From the cell containing the given text, extract its center point as (x, y) coordinate. 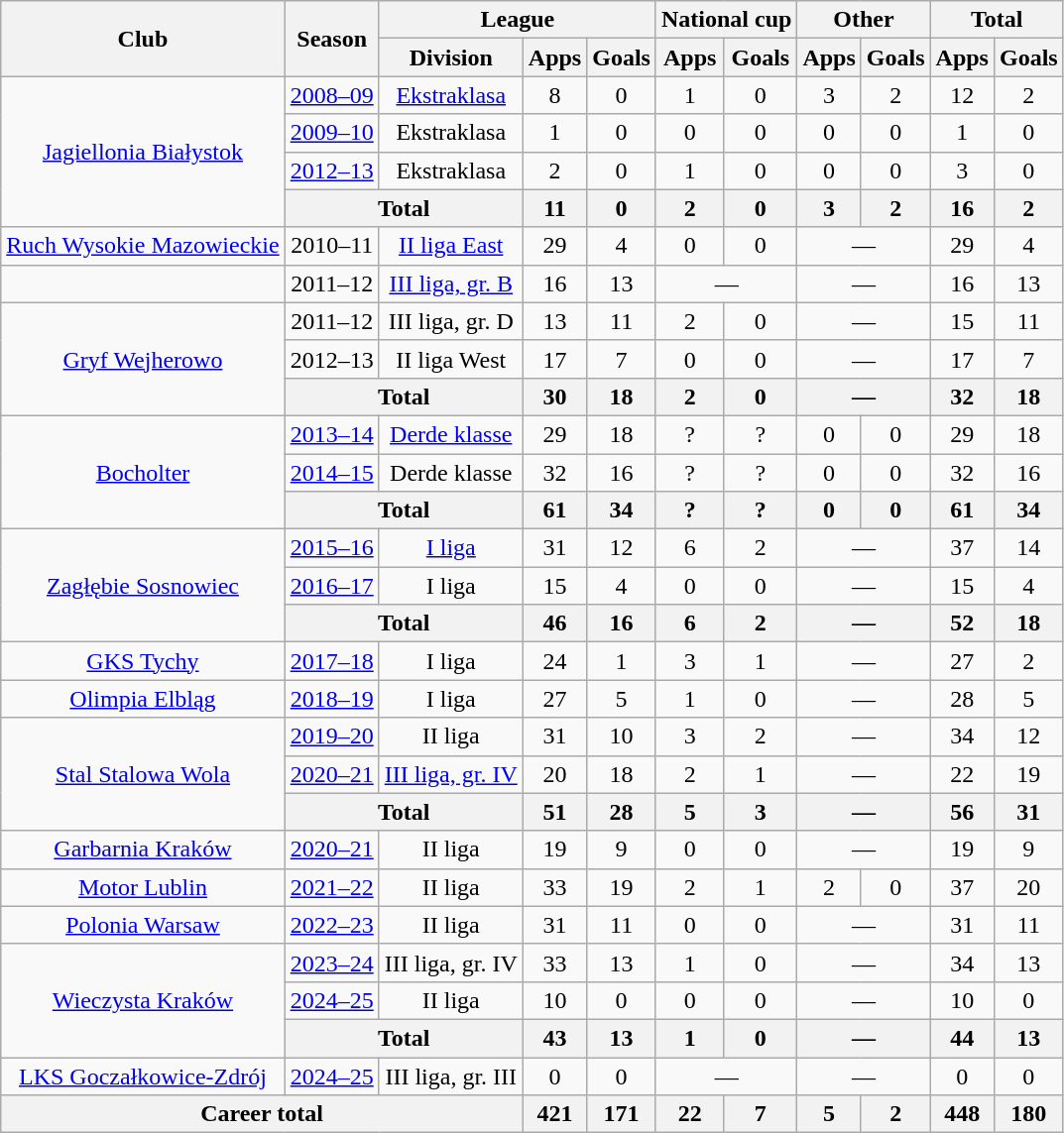
30 (554, 397)
Bocholter (143, 472)
LKS Goczałkowice-Zdrój (143, 1076)
2023–24 (331, 963)
Polonia Warsaw (143, 925)
2010–11 (331, 246)
8 (554, 95)
Season (331, 39)
2014–15 (331, 473)
Jagiellonia Białystok (143, 152)
2008–09 (331, 95)
III liga, gr. III (450, 1076)
2022–23 (331, 925)
League (518, 20)
2015–16 (331, 548)
2016–17 (331, 586)
171 (622, 1114)
Club (143, 39)
44 (962, 1038)
Gryf Wejherowo (143, 359)
52 (962, 623)
24 (554, 661)
GKS Tychy (143, 661)
2017–18 (331, 661)
51 (554, 812)
2013–14 (331, 434)
2019–20 (331, 736)
Garbarnia Kraków (143, 850)
2009–10 (331, 133)
Olimpia Elbląg (143, 699)
180 (1028, 1114)
46 (554, 623)
II liga West (450, 359)
Career total (262, 1114)
2018–19 (331, 699)
421 (554, 1114)
Zagłębie Sosnowiec (143, 586)
Ruch Wysokie Mazowieckie (143, 246)
II liga East (450, 246)
14 (1028, 548)
2021–22 (331, 887)
Motor Lublin (143, 887)
43 (554, 1038)
448 (962, 1114)
III liga, gr. B (450, 283)
III liga, gr. D (450, 321)
Other (864, 20)
Stal Stalowa Wola (143, 774)
56 (962, 812)
Wieczysta Kraków (143, 1000)
Division (450, 57)
National cup (726, 20)
